Capture the cell that displays the provided text and extract its [x, y] central coordinate. 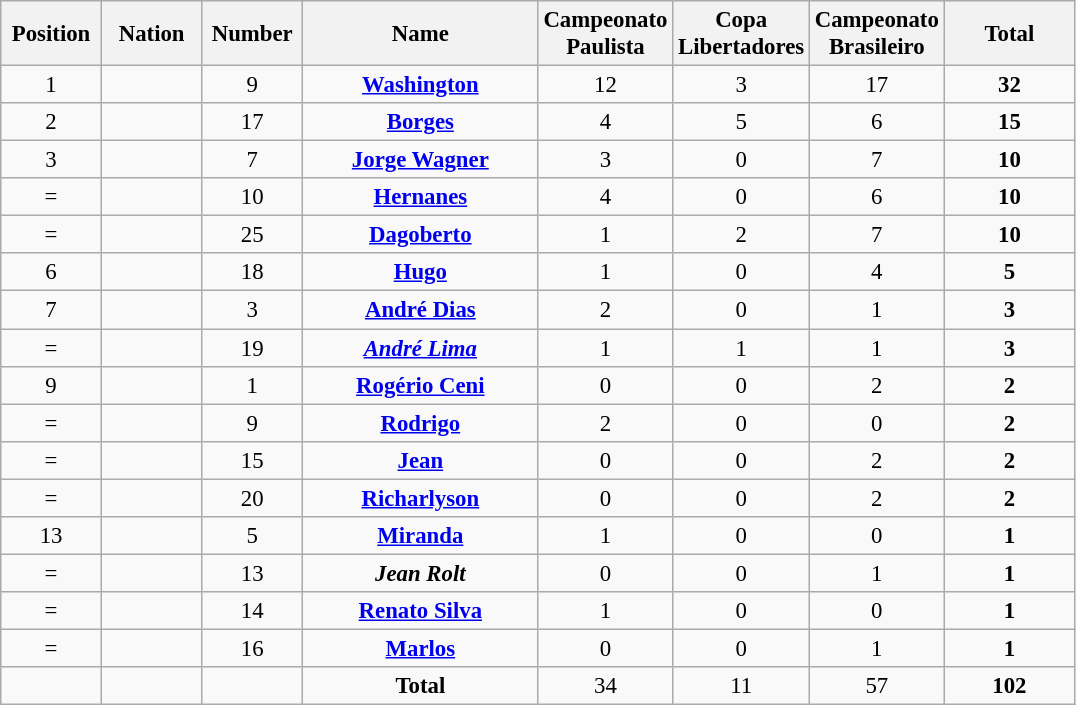
14 [252, 611]
34 [606, 686]
25 [252, 235]
Hugo [421, 273]
Jean [421, 460]
Campeonato Paulista [606, 34]
12 [606, 85]
Marlos [421, 648]
Dagoberto [421, 235]
20 [252, 498]
18 [252, 273]
102 [1010, 686]
Name [421, 34]
Renato Silva [421, 611]
Campeonato Brasileiro [876, 34]
Position [52, 34]
André Lima [421, 348]
Nation [152, 34]
Washington [421, 85]
Jorge Wagner [421, 160]
Rogério Ceni [421, 385]
57 [876, 686]
11 [742, 686]
Rodrigo [421, 423]
Miranda [421, 536]
19 [252, 348]
Hernanes [421, 197]
Richarlyson [421, 498]
Copa Libertadores [742, 34]
32 [1010, 85]
Jean Rolt [421, 573]
Borges [421, 122]
Number [252, 34]
16 [252, 648]
André Dias [421, 310]
